Capture the cell that displays the provided text and extract its (x, y) central coordinate. 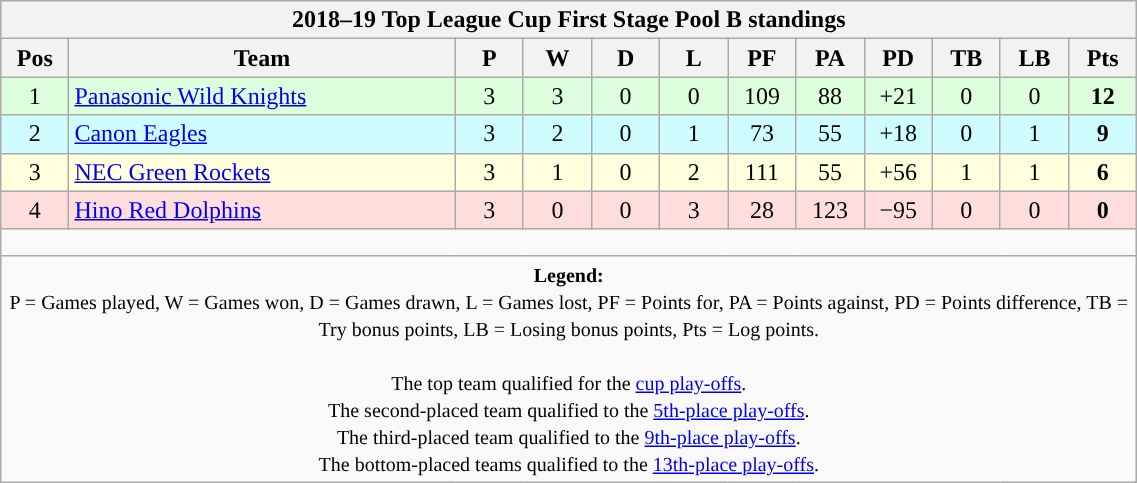
Team (262, 58)
111 (762, 172)
W (557, 58)
2018–19 Top League Cup First Stage Pool B standings (569, 20)
PD (898, 58)
Pos (35, 58)
D (625, 58)
PF (762, 58)
Hino Red Dolphins (262, 210)
6 (1103, 172)
Canon Eagles (262, 134)
+56 (898, 172)
LB (1034, 58)
+18 (898, 134)
Panasonic Wild Knights (262, 96)
88 (830, 96)
L (694, 58)
4 (35, 210)
TB (966, 58)
NEC Green Rockets (262, 172)
Pts (1103, 58)
73 (762, 134)
123 (830, 210)
28 (762, 210)
P (489, 58)
9 (1103, 134)
−95 (898, 210)
12 (1103, 96)
+21 (898, 96)
109 (762, 96)
PA (830, 58)
